From the cell containing the given text, extract its center point as (X, Y) coordinate. 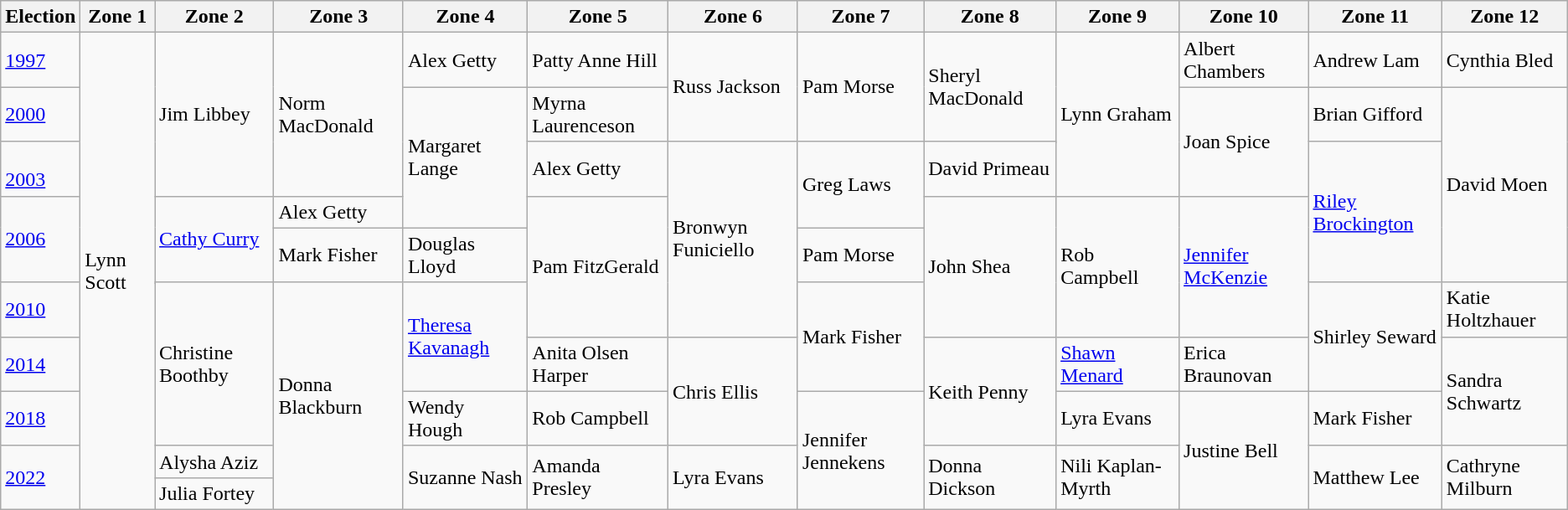
Jennifer Jennekens (860, 451)
Donna Blackburn (338, 395)
Jennifer McKenzie (1244, 266)
Margaret Lange (465, 157)
Cynthia Bled (1504, 60)
Donna Dickson (990, 477)
Matthew Lee (1375, 477)
Douglas Lloyd (465, 255)
Christine Boothby (214, 363)
Myrna Laurenceson (598, 114)
Sandra Schwartz (1504, 391)
Joan Spice (1244, 142)
Julia Fortey (214, 493)
1997 (40, 60)
Zone 7 (860, 17)
Sheryl MacDonald (990, 87)
2003 (40, 169)
Katie Holtzhauer (1504, 310)
2000 (40, 114)
Norm MacDonald (338, 114)
Patty Anne Hill (598, 60)
Greg Laws (860, 184)
Election (40, 17)
Lynn Scott (117, 271)
Shawn Menard (1117, 363)
Brian Gifford (1375, 114)
Cathy Curry (214, 240)
Zone 9 (1117, 17)
David Primeau (990, 169)
Suzanne Nash (465, 477)
Wendy Hough (465, 419)
Zone 3 (338, 17)
Chris Ellis (734, 391)
Theresa Kavanagh (465, 337)
Alysha Aziz (214, 461)
2014 (40, 363)
Zone 4 (465, 17)
Riley Brockington (1375, 212)
John Shea (990, 266)
Shirley Seward (1375, 337)
Russ Jackson (734, 87)
Pam FitzGerald (598, 266)
Nili Kaplan-Myrth (1117, 477)
David Moen (1504, 184)
2006 (40, 240)
2018 (40, 419)
Cathryne Milburn (1504, 477)
Albert Chambers (1244, 60)
Amanda Presley (598, 477)
Andrew Lam (1375, 60)
Zone 10 (1244, 17)
Zone 1 (117, 17)
Zone 5 (598, 17)
Erica Braunovan (1244, 363)
2010 (40, 310)
Keith Penny (990, 391)
Jim Libbey (214, 114)
Zone 6 (734, 17)
Zone 11 (1375, 17)
2022 (40, 477)
Lynn Graham (1117, 114)
Bronwyn Funiciello (734, 240)
Zone 2 (214, 17)
Zone 12 (1504, 17)
Zone 8 (990, 17)
Anita Olsen Harper (598, 363)
Justine Bell (1244, 451)
